Determine the [X, Y] coordinate at the center of the cell enclosing the given text.  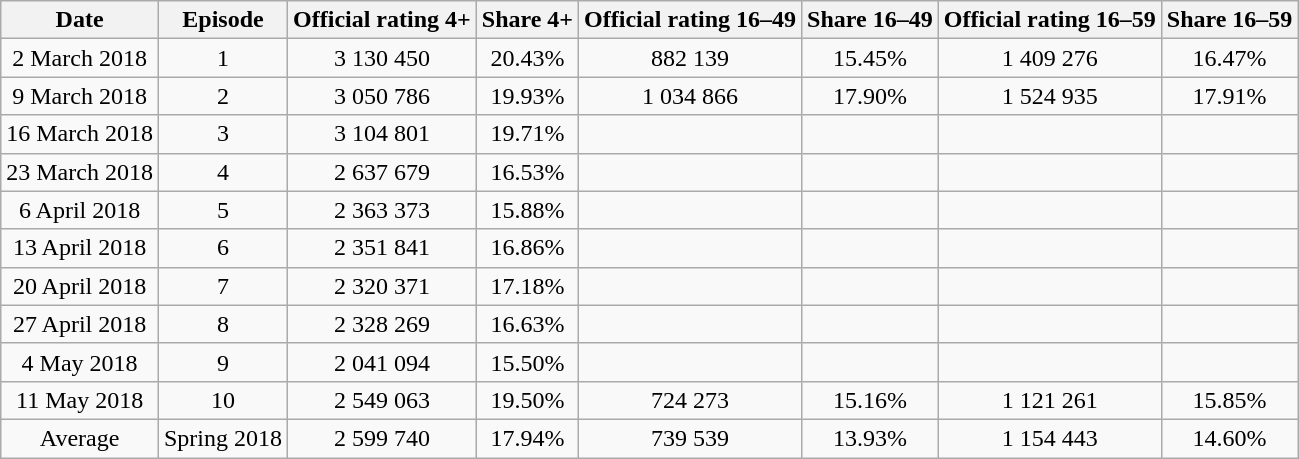
2 351 841 [382, 248]
17.90% [870, 96]
4 [222, 172]
6 [222, 248]
Share 16–49 [870, 20]
2 041 094 [382, 362]
1 409 276 [1050, 58]
11 May 2018 [80, 400]
23 March 2018 [80, 172]
Date [80, 20]
13.93% [870, 438]
20 April 2018 [80, 286]
1 154 443 [1050, 438]
10 [222, 400]
Official rating 4+ [382, 20]
1 121 261 [1050, 400]
6 April 2018 [80, 210]
5 [222, 210]
17.91% [1230, 96]
16.47% [1230, 58]
7 [222, 286]
15.85% [1230, 400]
13 April 2018 [80, 248]
17.18% [527, 286]
16.86% [527, 248]
3 130 450 [382, 58]
Share 4+ [527, 20]
16.63% [527, 324]
882 139 [690, 58]
1 524 935 [1050, 96]
2 328 269 [382, 324]
2 [222, 96]
1 034 866 [690, 96]
14.60% [1230, 438]
Official rating 16–59 [1050, 20]
1 [222, 58]
27 April 2018 [80, 324]
15.50% [527, 362]
19.71% [527, 134]
17.94% [527, 438]
3 [222, 134]
Spring 2018 [222, 438]
2 363 373 [382, 210]
16 March 2018 [80, 134]
2 549 063 [382, 400]
15.88% [527, 210]
Official rating 16–49 [690, 20]
15.16% [870, 400]
9 [222, 362]
2 599 740 [382, 438]
3 050 786 [382, 96]
20.43% [527, 58]
3 104 801 [382, 134]
2 March 2018 [80, 58]
Average [80, 438]
739 539 [690, 438]
2 320 371 [382, 286]
8 [222, 324]
15.45% [870, 58]
16.53% [527, 172]
19.50% [527, 400]
2 637 679 [382, 172]
724 273 [690, 400]
4 May 2018 [80, 362]
Episode [222, 20]
9 March 2018 [80, 96]
19.93% [527, 96]
Share 16–59 [1230, 20]
